Locate the cell with the specified text and output its [X, Y] center coordinate. 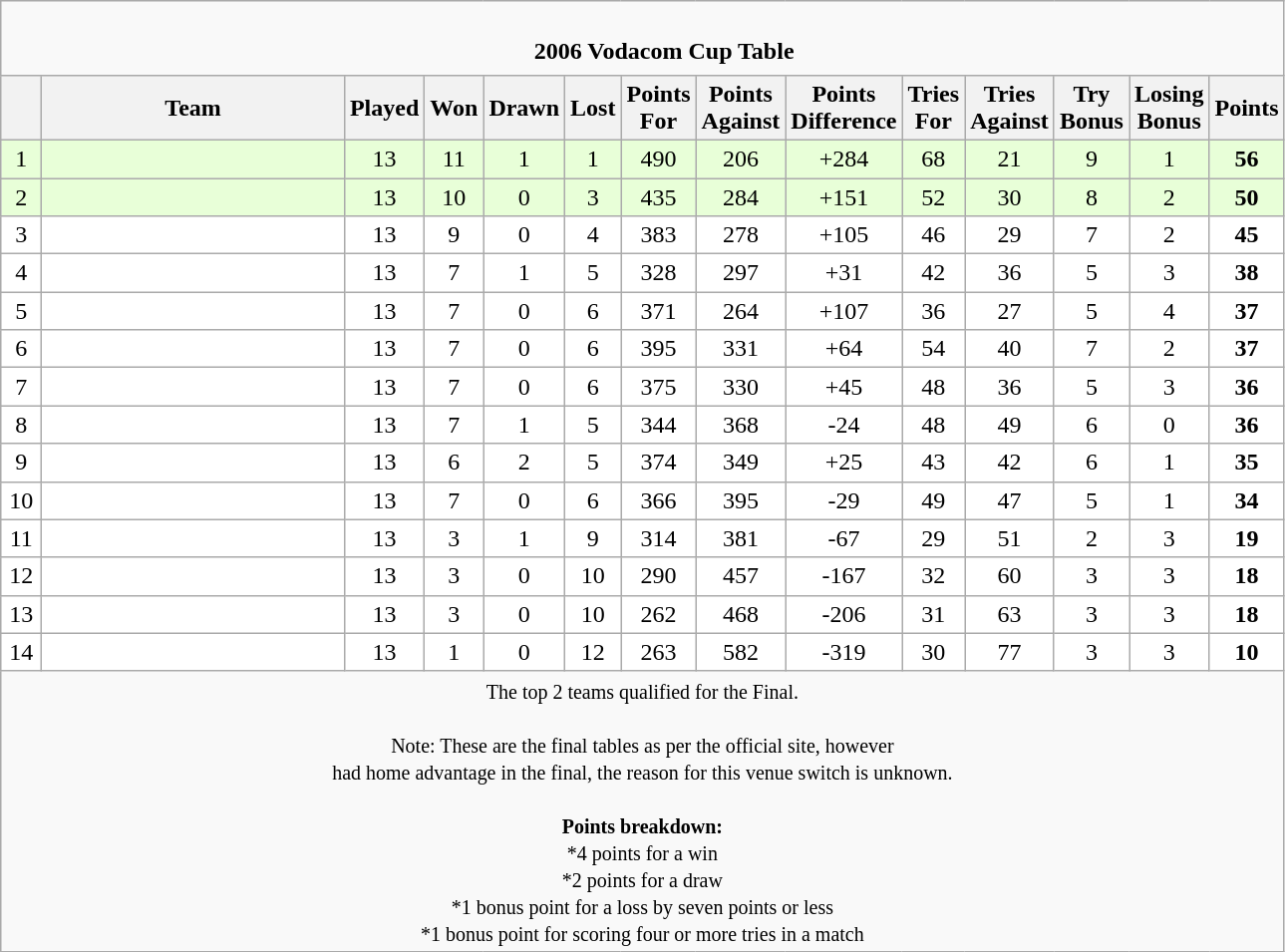
51 [1010, 538]
47 [1010, 500]
331 [741, 349]
263 [658, 652]
-67 [843, 538]
40 [1010, 349]
490 [658, 159]
+64 [843, 349]
52 [933, 196]
27 [1010, 311]
Losing Bonus [1168, 108]
435 [658, 196]
Tries For [933, 108]
371 [658, 311]
Try Bonus [1091, 108]
68 [933, 159]
375 [658, 387]
264 [741, 311]
77 [1010, 652]
54 [933, 349]
Points [1246, 108]
-206 [843, 614]
Points For [658, 108]
381 [741, 538]
314 [658, 538]
+31 [843, 273]
349 [741, 463]
Lost [593, 108]
43 [933, 463]
Drawn [524, 108]
56 [1246, 159]
63 [1010, 614]
368 [741, 425]
278 [741, 235]
582 [741, 652]
344 [658, 425]
14 [22, 652]
+45 [843, 387]
-319 [843, 652]
374 [658, 463]
32 [933, 576]
-29 [843, 500]
+105 [843, 235]
38 [1246, 273]
Points Difference [843, 108]
Team [193, 108]
19 [1246, 538]
+25 [843, 463]
+284 [843, 159]
50 [1246, 196]
290 [658, 576]
328 [658, 273]
383 [658, 235]
330 [741, 387]
262 [658, 614]
34 [1246, 500]
45 [1246, 235]
31 [933, 614]
+107 [843, 311]
457 [741, 576]
366 [658, 500]
297 [741, 273]
46 [933, 235]
+151 [843, 196]
206 [741, 159]
284 [741, 196]
60 [1010, 576]
468 [741, 614]
Played [384, 108]
Points Against [741, 108]
Won [455, 108]
Tries Against [1010, 108]
-24 [843, 425]
21 [1010, 159]
35 [1246, 463]
-167 [843, 576]
